Extract the (x, y) coordinate from the center of the cell holding the provided text.  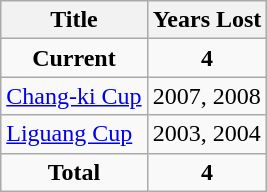
Liguang Cup (74, 134)
2003, 2004 (207, 134)
Total (74, 172)
Title (74, 20)
Current (74, 58)
Years Lost (207, 20)
Chang-ki Cup (74, 96)
2007, 2008 (207, 96)
